Capture the cell that displays the provided text and extract its (x, y) central coordinate. 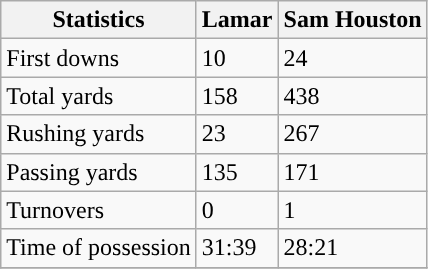
171 (352, 172)
1 (352, 210)
158 (237, 96)
31:39 (237, 248)
438 (352, 96)
Turnovers (99, 210)
Sam Houston (352, 20)
Rushing yards (99, 134)
0 (237, 210)
267 (352, 134)
135 (237, 172)
24 (352, 58)
Passing yards (99, 172)
10 (237, 58)
Total yards (99, 96)
Time of possession (99, 248)
23 (237, 134)
Lamar (237, 20)
First downs (99, 58)
28:21 (352, 248)
Statistics (99, 20)
